Determine the (X, Y) coordinate at the center of the cell enclosing the given text.  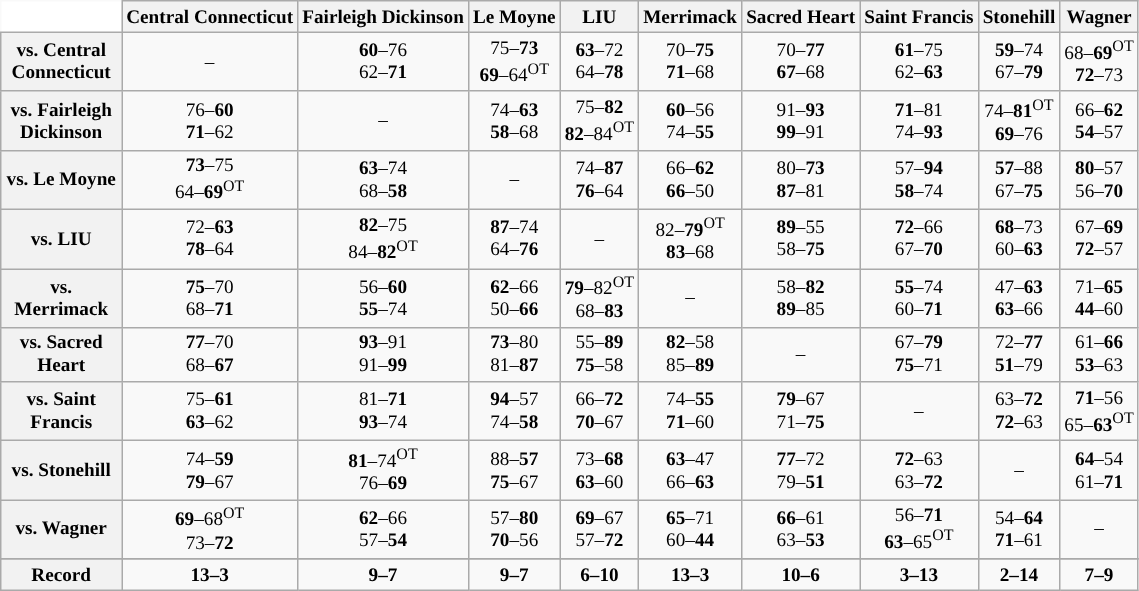
75–7369–64OT (514, 62)
vs. Wagner (62, 530)
2–14 (1019, 575)
58–8289–85 (801, 298)
74–5571–60 (690, 412)
Fairleigh Dickinson (384, 17)
63–4766–63 (690, 470)
87–7464–76 (514, 238)
82–7584–82OT (384, 238)
80–7387–81 (801, 180)
81–7193–74 (384, 412)
57–8070–56 (514, 530)
80–5756–70 (1099, 180)
67–6972–57 (1099, 238)
56–6055–74 (384, 298)
Sacred Heart (801, 17)
55–7460–71 (919, 298)
vs. LIU (62, 238)
72–6378–64 (210, 238)
vs. Merrimack (62, 298)
67–7975–71 (919, 354)
74–6358–68 (514, 120)
63–7264–78 (599, 62)
74–81OT69–76 (1019, 120)
Merrimack (690, 17)
LIU (599, 17)
71–8174–93 (919, 120)
68–7360–63 (1019, 238)
Wagner (1099, 17)
63–7272–63 (1019, 412)
Le Moyne (514, 17)
94–5774–58 (514, 412)
71–5665–63OT (1099, 412)
62–6657–54 (384, 530)
77–7279–51 (801, 470)
65–7160–44 (690, 530)
72–6363–72 (919, 470)
vs. Sacred Heart (62, 354)
72–7751–79 (1019, 354)
88–5775–67 (514, 470)
71–6544–60 (1099, 298)
73–6863–60 (599, 470)
63–7468–58 (384, 180)
81–74OT76–69 (384, 470)
Saint Francis (919, 17)
57–8867–75 (1019, 180)
64–5461–71 (1099, 470)
Stonehill (1019, 17)
54–6471–61 (1019, 530)
74–5979–67 (210, 470)
69–68OT73–72 (210, 530)
77–7068–67 (210, 354)
75–7068–71 (210, 298)
68–69OT72–73 (1099, 62)
79–6771–75 (801, 412)
66–6254–57 (1099, 120)
66–6163–53 (801, 530)
55–8975–58 (599, 354)
47–6363–66 (1019, 298)
59–7467–79 (1019, 62)
vs. Stonehill (62, 470)
89–5558–75 (801, 238)
73–8081–87 (514, 354)
vs. Saint Francis (62, 412)
10–6 (801, 575)
vs. Fairleigh Dickinson (62, 120)
70–7571–68 (690, 62)
vs. Le Moyne (62, 180)
82–5885–89 (690, 354)
6–10 (599, 575)
74–8776–64 (599, 180)
91–9399–91 (801, 120)
76–6071–62 (210, 120)
61–6653–63 (1099, 354)
56–7163–65OT (919, 530)
60–5674–55 (690, 120)
66–6266–50 (690, 180)
75–6163–62 (210, 412)
93–9191–99 (384, 354)
73–7564–69OT (210, 180)
70–7767–68 (801, 62)
69–6757–72 (599, 530)
72–6667–70 (919, 238)
Central Connecticut (210, 17)
57–9458–74 (919, 180)
61–7562–63 (919, 62)
3–13 (919, 575)
60–7662–71 (384, 62)
62–6650–66 (514, 298)
79–82OT68–83 (599, 298)
Record (62, 575)
7–9 (1099, 575)
vs. Central Connecticut (62, 62)
82–79OT83–68 (690, 238)
66–7270–67 (599, 412)
75–8282–84OT (599, 120)
